Detect which cell encompasses the target text, then output its [X, Y] center coordinate. 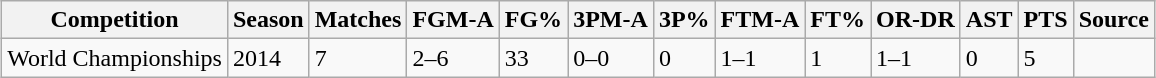
7 [358, 58]
FT% [838, 20]
0–0 [611, 58]
Season [268, 20]
OR-DR [916, 20]
2014 [268, 58]
5 [1046, 58]
FGM-A [453, 20]
2–6 [453, 58]
Matches [358, 20]
World Championships [115, 58]
3PM-A [611, 20]
Source [1114, 20]
Competition [115, 20]
1 [838, 58]
FG% [533, 20]
PTS [1046, 20]
33 [533, 58]
AST [989, 20]
FTM-A [760, 20]
3P% [684, 20]
